Return the [X, Y] coordinate for the center point of the cell that contains the specified text.  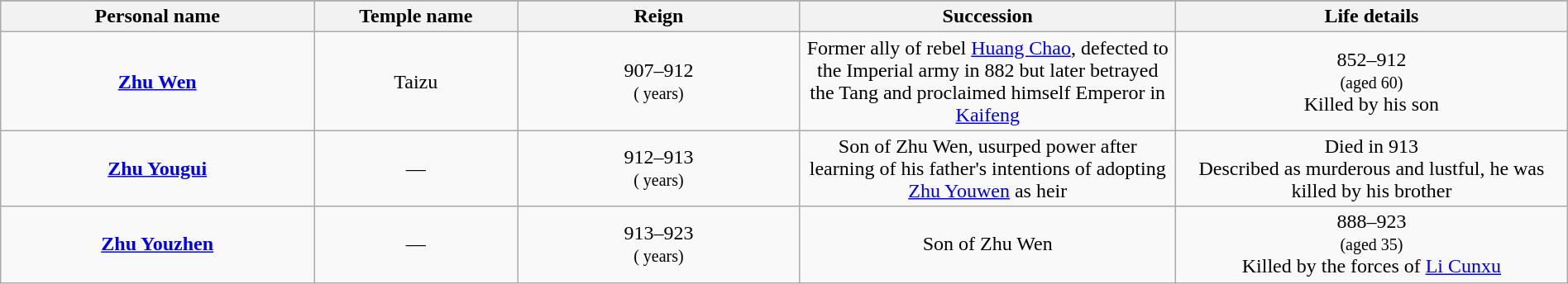
Life details [1372, 17]
Zhu Yougui [157, 168]
Zhu Wen [157, 81]
Succession [987, 17]
852–912(aged 60)Killed by his son [1372, 81]
Temple name [416, 17]
Died in 913Described as murderous and lustful, he was killed by his brother [1372, 168]
Reign [658, 17]
913–923( years) [658, 244]
Former ally of rebel Huang Chao, defected to the Imperial army in 882 but later betrayed the Tang and proclaimed himself Emperor in Kaifeng [987, 81]
Son of Zhu Wen, usurped power after learning of his father's intentions of adopting Zhu Youwen as heir [987, 168]
888–923(aged 35)Killed by the forces of Li Cunxu [1372, 244]
912–913( years) [658, 168]
Personal name [157, 17]
907–912( years) [658, 81]
Zhu Youzhen [157, 244]
Taizu [416, 81]
Son of Zhu Wen [987, 244]
